Search for the cell housing the specified text and yield its (X, Y) center coordinate. 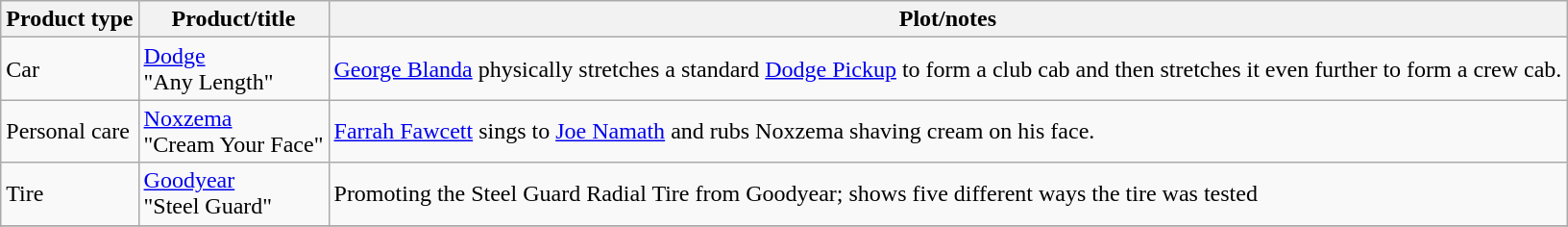
Goodyear"Steel Guard" (233, 194)
George Blanda physically stretches a standard Dodge Pickup to form a club cab and then stretches it even further to form a crew cab. (947, 69)
Farrah Fawcett sings to Joe Namath and rubs Noxzema shaving cream on his face. (947, 131)
Noxzema"Cream Your Face" (233, 131)
Product/title (233, 19)
Plot/notes (947, 19)
Promoting the Steel Guard Radial Tire from Goodyear; shows five different ways the tire was tested (947, 194)
Dodge"Any Length" (233, 69)
Car (69, 69)
Tire (69, 194)
Personal care (69, 131)
Product type (69, 19)
